Identify which cell holds the provided text, then report its [x, y] central coordinate. 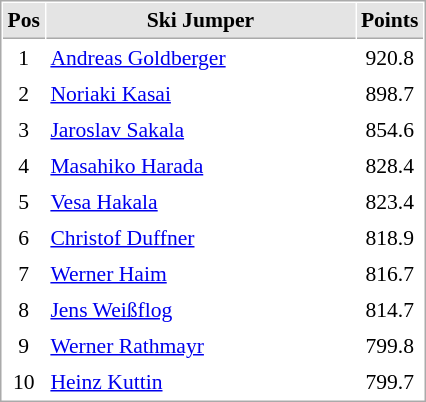
Christof Duffner [200, 237]
Werner Rathmayr [200, 345]
799.7 [390, 381]
Werner Haim [200, 273]
7 [24, 273]
818.9 [390, 237]
828.4 [390, 165]
4 [24, 165]
10 [24, 381]
920.8 [390, 57]
1 [24, 57]
Heinz Kuttin [200, 381]
854.6 [390, 129]
8 [24, 309]
816.7 [390, 273]
9 [24, 345]
Points [390, 21]
5 [24, 201]
814.7 [390, 309]
6 [24, 237]
3 [24, 129]
Jaroslav Sakala [200, 129]
Masahiko Harada [200, 165]
823.4 [390, 201]
799.8 [390, 345]
Andreas Goldberger [200, 57]
Noriaki Kasai [200, 93]
Jens Weißflog [200, 309]
Pos [24, 21]
2 [24, 93]
898.7 [390, 93]
Ski Jumper [200, 21]
Vesa Hakala [200, 201]
